Provide the [x, y] coordinate of the cell's center where the given text is located.  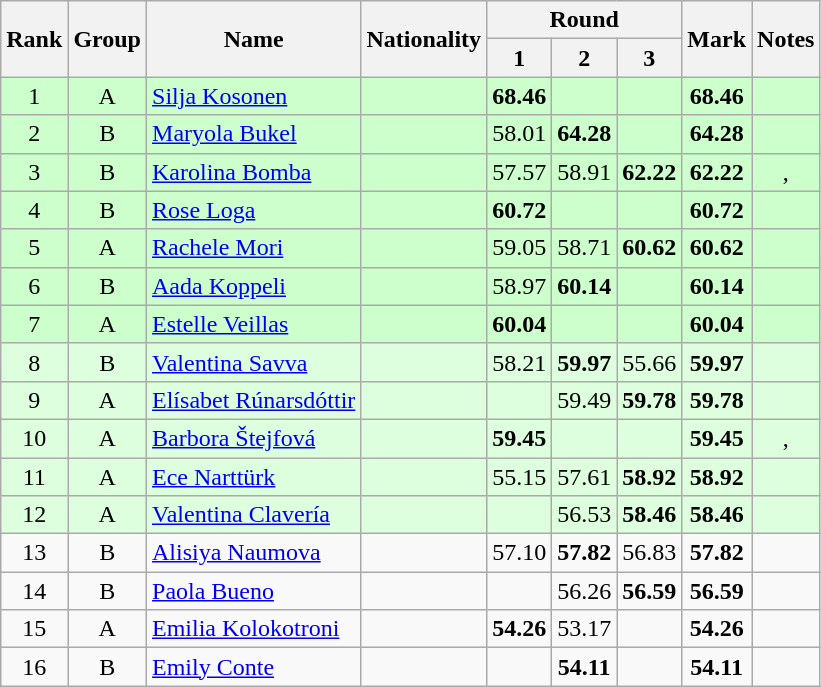
15 [34, 629]
59.49 [584, 400]
Notes [786, 39]
7 [34, 324]
Group [108, 39]
Valentina Clavería [254, 515]
Barbora Štejfová [254, 438]
Name [254, 39]
Valentina Savva [254, 362]
13 [34, 553]
12 [34, 515]
Emilia Kolokotroni [254, 629]
8 [34, 362]
57.61 [584, 477]
Karolina Bomba [254, 172]
5 [34, 248]
58.97 [520, 286]
59.05 [520, 248]
Rachele Mori [254, 248]
Maryola Bukel [254, 134]
Nationality [424, 39]
55.66 [650, 362]
56.26 [584, 591]
Paola Bueno [254, 591]
11 [34, 477]
57.57 [520, 172]
57.10 [520, 553]
55.15 [520, 477]
Rank [34, 39]
9 [34, 400]
4 [34, 210]
Ece Narttürk [254, 477]
58.01 [520, 134]
Silja Kosonen [254, 96]
10 [34, 438]
Elísabet Rúnarsdóttir [254, 400]
58.21 [520, 362]
53.17 [584, 629]
6 [34, 286]
Aada Koppeli [254, 286]
Estelle Veillas [254, 324]
Rose Loga [254, 210]
Round [584, 20]
Alisiya Naumova [254, 553]
58.91 [584, 172]
56.53 [584, 515]
16 [34, 667]
14 [34, 591]
Mark [717, 39]
58.71 [584, 248]
Emily Conte [254, 667]
56.83 [650, 553]
